Detect which cell encompasses the target text, then output its (X, Y) center coordinate. 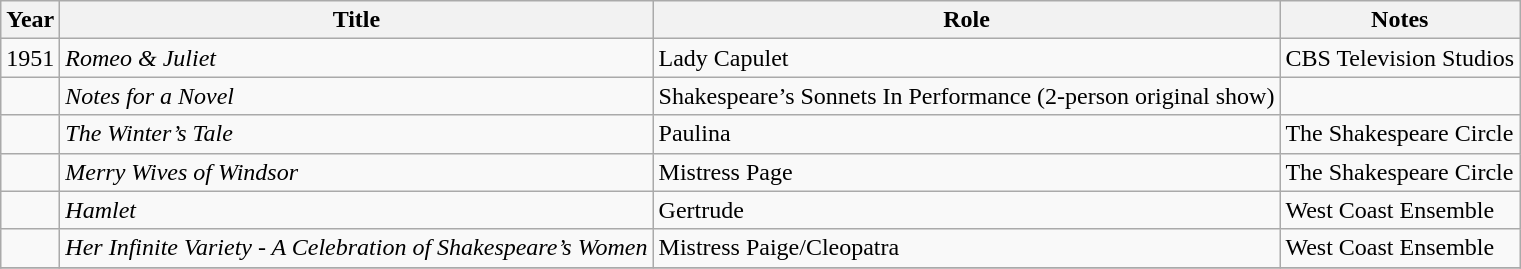
Romeo & Juliet (356, 58)
1951 (30, 58)
Notes for a Novel (356, 96)
Role (966, 20)
Year (30, 20)
Mistress Page (966, 172)
Notes (1400, 20)
Merry Wives of Windsor (356, 172)
Shakespeare’s Sonnets In Performance (2-person original show) (966, 96)
Mistress Paige/Cleopatra (966, 248)
Title (356, 20)
CBS Television Studios (1400, 58)
Gertrude (966, 210)
Lady Capulet (966, 58)
Hamlet (356, 210)
The Winter’s Tale (356, 134)
Her Infinite Variety - A Celebration of Shakespeare’s Women (356, 248)
Paulina (966, 134)
